Search for the cell housing the specified text and yield its (x, y) center coordinate. 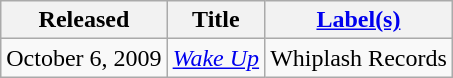
Label(s) (359, 20)
Wake Up (216, 58)
Title (216, 20)
October 6, 2009 (84, 58)
Released (84, 20)
Whiplash Records (359, 58)
